Determine the (x, y) coordinate at the center of the cell enclosing the given text.  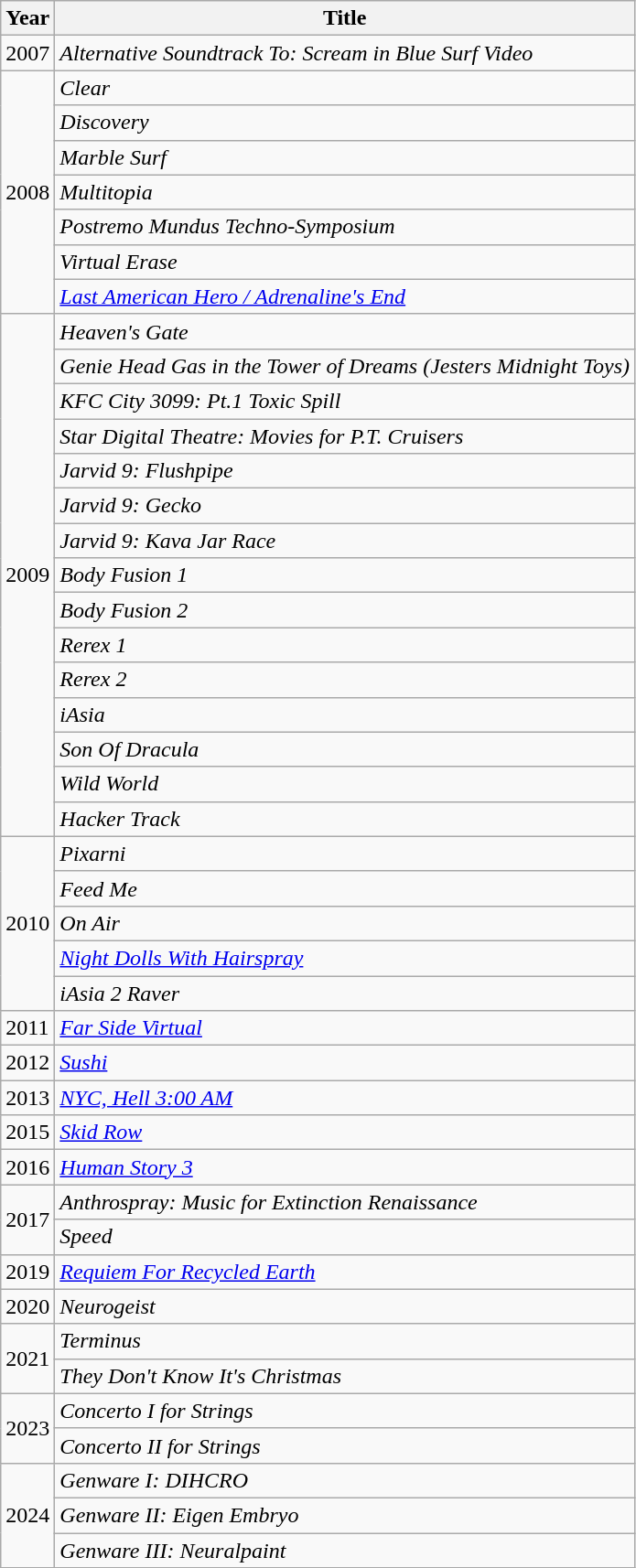
They Don't Know It's Christmas (345, 1376)
Sushi (345, 1063)
Son Of Dracula (345, 749)
2013 (27, 1098)
Postremo Mundus Techno-Symposium (345, 227)
Body Fusion 2 (345, 610)
Skid Row (345, 1133)
Genware II: Eigen Embryo (345, 1515)
2007 (27, 53)
2019 (27, 1272)
2016 (27, 1167)
Year (27, 18)
iAsia (345, 714)
Terminus (345, 1341)
2021 (27, 1359)
Rerex 1 (345, 645)
NYC, Hell 3:00 AM (345, 1098)
2012 (27, 1063)
2023 (27, 1428)
Requiem For Recycled Earth (345, 1272)
2009 (27, 575)
2015 (27, 1133)
Night Dolls With Hairspray (345, 958)
2017 (27, 1219)
Heaven's Gate (345, 331)
Star Digital Theatre: Movies for P.T. Cruisers (345, 436)
Clear (345, 88)
2011 (27, 1028)
Genie Head Gas in the Tower of Dreams (Jesters Midnight Toys) (345, 366)
Alternative Soundtrack To: Scream in Blue Surf Video (345, 53)
Virtual Erase (345, 262)
Concerto I for Strings (345, 1411)
2020 (27, 1306)
Far Side Virtual (345, 1028)
2010 (27, 923)
2024 (27, 1515)
Jarvid 9: Gecko (345, 506)
Body Fusion 1 (345, 575)
Hacker Track (345, 819)
Wild World (345, 784)
Rerex 2 (345, 680)
On Air (345, 923)
Jarvid 9: Flushpipe (345, 471)
KFC City 3099: Pt.1 Toxic Spill (345, 401)
Marble Surf (345, 157)
Discovery (345, 123)
Speed (345, 1237)
Human Story 3 (345, 1167)
2008 (27, 192)
Feed Me (345, 888)
Title (345, 18)
Genware I: DIHCRO (345, 1480)
Last American Hero / Adrenaline's End (345, 296)
Pixarni (345, 854)
Neurogeist (345, 1306)
iAsia 2 Raver (345, 993)
Multitopia (345, 192)
Genware III: Neuralpaint (345, 1551)
Jarvid 9: Kava Jar Race (345, 541)
Concerto II for Strings (345, 1445)
Anthrospray: Music for Extinction Renaissance (345, 1202)
